Extract the [x, y] coordinate from the center of the cell holding the provided text.  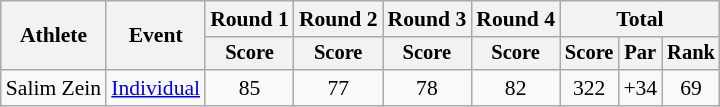
Round 2 [338, 19]
Round 4 [516, 19]
85 [250, 88]
322 [589, 88]
Round 1 [250, 19]
Rank [691, 54]
Athlete [54, 36]
78 [428, 88]
82 [516, 88]
Event [156, 36]
Par [640, 54]
69 [691, 88]
+34 [640, 88]
Salim Zein [54, 88]
Individual [156, 88]
Total [640, 19]
77 [338, 88]
Round 3 [428, 19]
